Determine the [X, Y] coordinate at the center of the cell enclosing the given text.  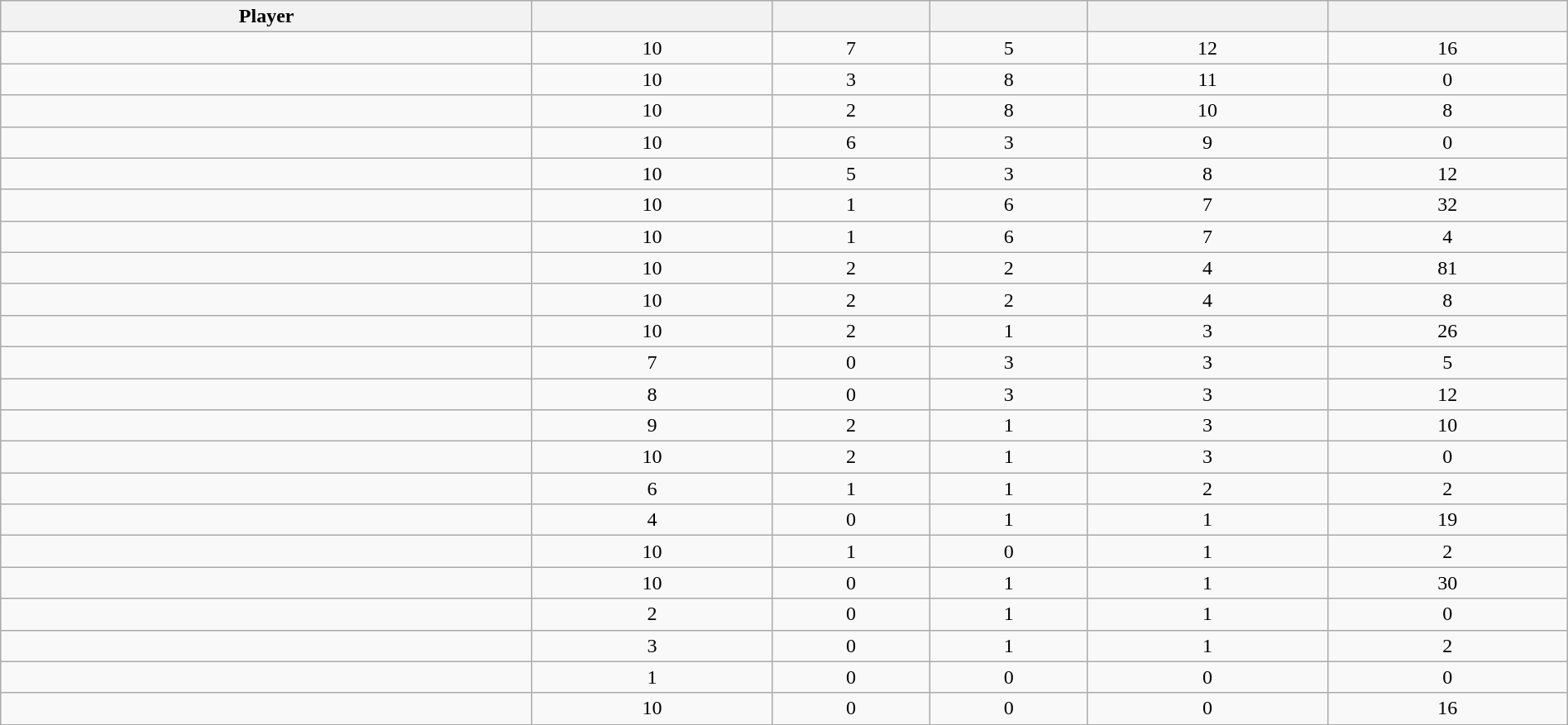
32 [1447, 205]
30 [1447, 583]
19 [1447, 520]
26 [1447, 331]
81 [1447, 268]
11 [1207, 79]
Player [266, 17]
